Detect which cell encompasses the target text, then output its (x, y) center coordinate. 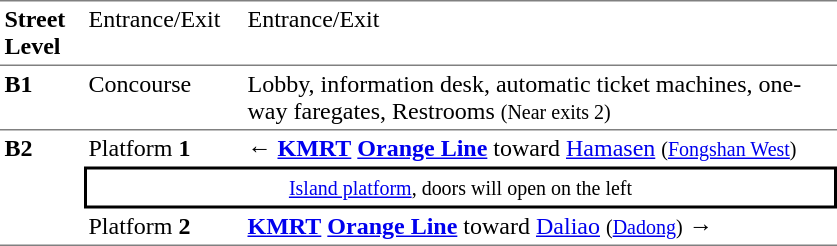
Street Level (42, 33)
B1 (42, 98)
Concourse (164, 98)
Lobby, information desk, automatic ticket machines, one-way faregates, Restrooms (Near exits 2) (540, 98)
Platform 2 (164, 227)
KMRT Orange Line toward Daliao (Dadong) → (540, 227)
B2 (42, 188)
Island platform, doors will open on the left (460, 187)
← KMRT Orange Line toward Hamasen (Fongshan West) (540, 148)
Platform 1 (164, 148)
